Extract the (X, Y) coordinate from the center of the cell holding the provided text.  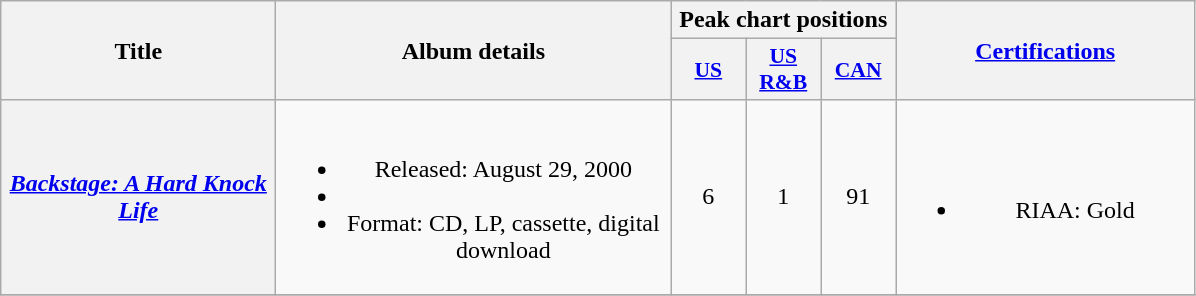
US R&B (784, 70)
91 (858, 197)
RIAA: Gold (1046, 197)
CAN (858, 70)
Album details (474, 50)
US (708, 70)
Released: August 29, 2000Format: CD, LP, cassette, digital download (474, 197)
Certifications (1046, 50)
Backstage: A Hard Knock Life (138, 197)
6 (708, 197)
Title (138, 50)
Peak chart positions (784, 20)
1 (784, 197)
